Locate the cell with the specified text and output its [x, y] center coordinate. 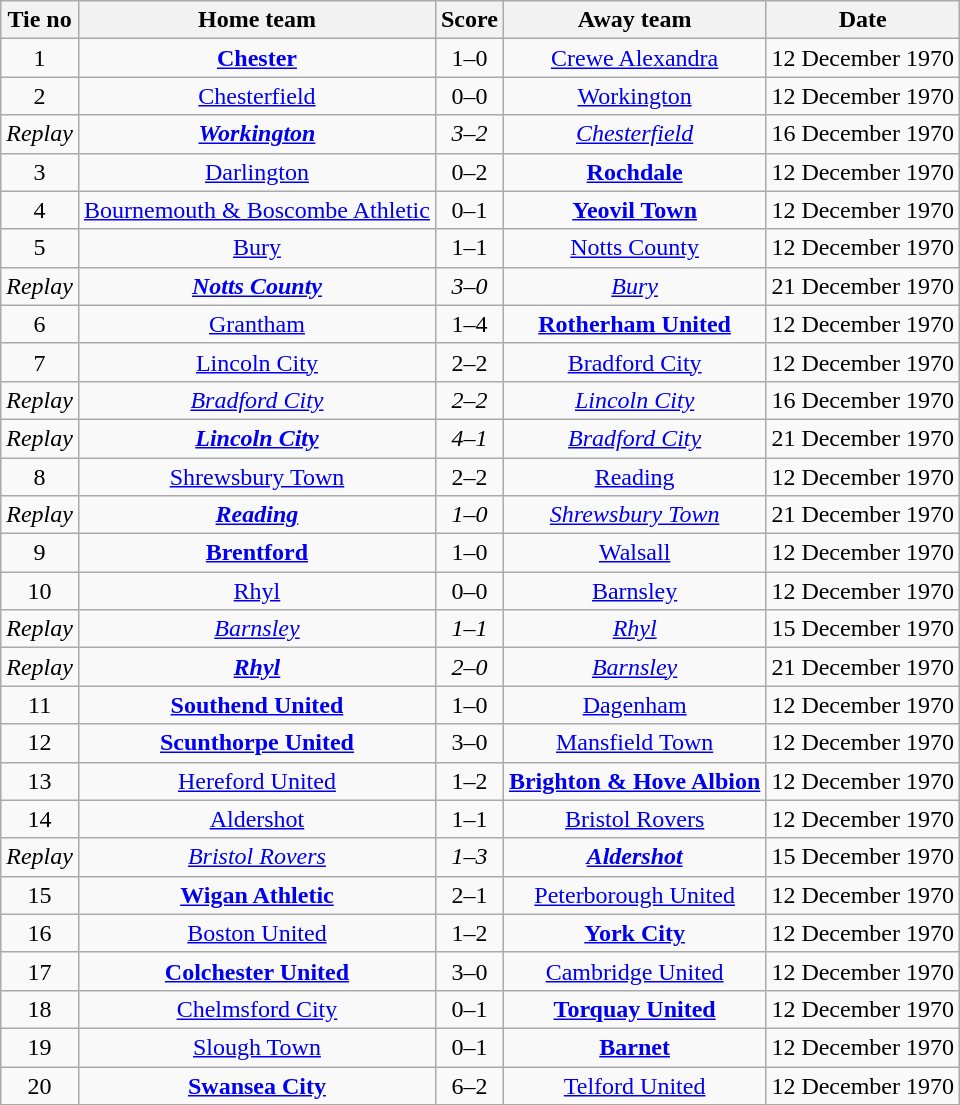
4 [40, 210]
1 [40, 58]
Dagenham [634, 705]
6 [40, 324]
Tie no [40, 20]
Chelmsford City [256, 1009]
11 [40, 705]
0–2 [469, 172]
Home team [256, 20]
1–3 [469, 857]
Grantham [256, 324]
Colchester United [256, 971]
Barnet [634, 1047]
Chester [256, 58]
Rotherham United [634, 324]
Swansea City [256, 1085]
York City [634, 933]
Bournemouth & Boscombe Athletic [256, 210]
2–0 [469, 667]
Date [863, 20]
Darlington [256, 172]
3 [40, 172]
8 [40, 477]
Rochdale [634, 172]
Hereford United [256, 781]
Away team [634, 20]
Torquay United [634, 1009]
13 [40, 781]
4–1 [469, 438]
1–4 [469, 324]
Peterborough United [634, 895]
Cambridge United [634, 971]
Mansfield Town [634, 743]
19 [40, 1047]
14 [40, 819]
Slough Town [256, 1047]
Yeovil Town [634, 210]
2 [40, 96]
12 [40, 743]
20 [40, 1085]
7 [40, 362]
Walsall [634, 553]
18 [40, 1009]
Boston United [256, 933]
9 [40, 553]
Wigan Athletic [256, 895]
15 [40, 895]
5 [40, 248]
2–1 [469, 895]
Southend United [256, 705]
Brighton & Hove Albion [634, 781]
Telford United [634, 1085]
Score [469, 20]
17 [40, 971]
Crewe Alexandra [634, 58]
Brentford [256, 553]
3–2 [469, 134]
10 [40, 591]
Scunthorpe United [256, 743]
6–2 [469, 1085]
16 [40, 933]
